Scan for the cell matching the given text and deliver its [x, y] coordinate at center. 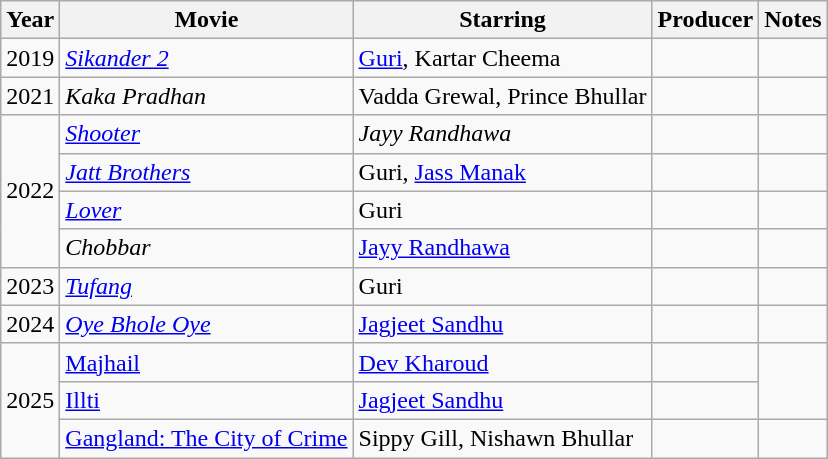
2024 [30, 324]
2023 [30, 286]
2022 [30, 191]
Vadda Grewal, Prince Bhullar [502, 96]
Sikander 2 [206, 58]
Starring [502, 20]
Lover [206, 210]
Notes [793, 20]
Majhail [206, 362]
2025 [30, 400]
Jatt Brothers [206, 172]
Guri, Kartar Cheema [502, 58]
Dev Kharoud [502, 362]
Gangland: The City of Crime [206, 438]
Guri, Jass Manak [502, 172]
Chobbar [206, 248]
2019 [30, 58]
Illti [206, 400]
Oye Bhole Oye [206, 324]
2021 [30, 96]
Tufang [206, 286]
Producer [706, 20]
Movie [206, 20]
Year [30, 20]
Sippy Gill, Nishawn Bhullar [502, 438]
Kaka Pradhan [206, 96]
Shooter [206, 134]
